Detect which cell encompasses the target text, then output its [x, y] center coordinate. 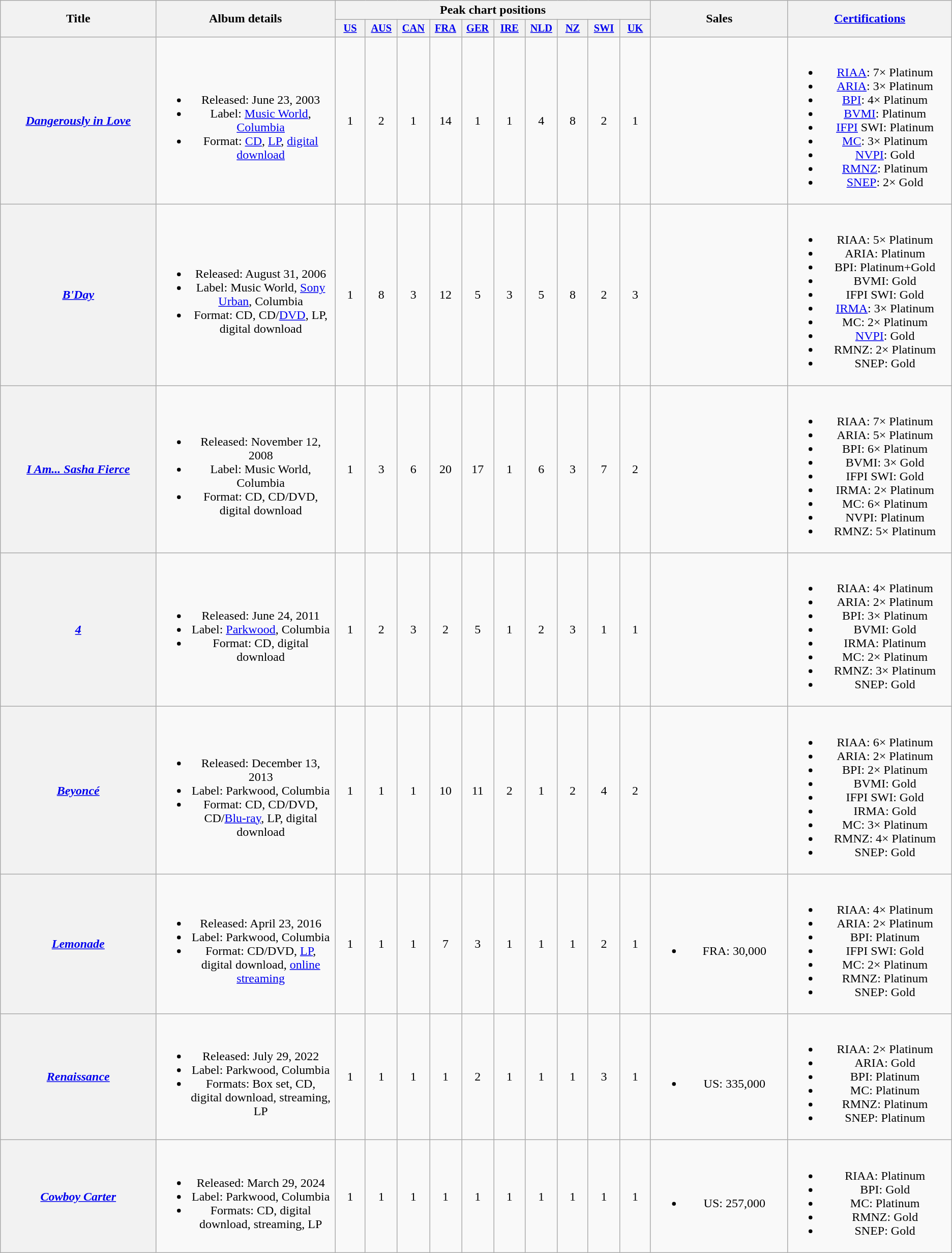
Peak chart positions [493, 10]
Released: March 29, 2024Label: Parkwood, ColumbiaFormats: CD, digital download, streaming, LP [246, 1197]
AUS [381, 28]
FRA [445, 28]
Renaissance [78, 1077]
Released: November 12, 2008Label: Music World, ColumbiaFormat: CD, CD/DVD, digital download [246, 469]
RIAA: 6× PlatinumARIA: 2× PlatinumBPI: 2× PlatinumBVMI: GoldIFPI SWI: GoldIRMA: GoldMC: 3× PlatinumRMNZ: 4× PlatinumSNEP: Gold [870, 791]
Title [78, 19]
Cowboy Carter [78, 1197]
GER [478, 28]
SWI [604, 28]
RIAA: 2× PlatinumARIA: GoldBPI: PlatinumMC: PlatinumRMNZ: PlatinumSNEP: Platinum [870, 1077]
RIAA: PlatinumBPI: GoldMC: PlatinumRMNZ: GoldSNEP: Gold [870, 1197]
10 [445, 791]
RIAA: 7× PlatinumARIA: 3× PlatinumBPI: 4× PlatinumBVMI: PlatinumIFPI SWI: PlatinumMC: 3× PlatinumNVPI: GoldRMNZ: PlatinumSNEP: 2× Gold [870, 120]
Released: December 13, 2013Label: Parkwood, ColumbiaFormat: CD, CD/DVD, CD/Blu-ray, LP, digital download [246, 791]
Beyoncé [78, 791]
I Am... Sasha Fierce [78, 469]
RIAA: 5× PlatinumARIA: PlatinumBPI: Platinum+GoldBVMI: GoldIFPI SWI: GoldIRMA: 3× PlatinumMC: 2× PlatinumNVPI: GoldRMNZ: 2× PlatinumSNEP: Gold [870, 295]
Certifications [870, 19]
Dangerously in Love [78, 120]
FRA: 30,000 [719, 944]
UK [636, 28]
14 [445, 120]
Released: June 24, 2011Label: Parkwood, ColumbiaFormat: CD, digital download [246, 630]
RIAA: 7× PlatinumARIA: 5× PlatinumBPI: 6× PlatinumBVMI: 3× GoldIFPI SWI: GoldIRMA: 2× PlatinumMC: 6× PlatinumNVPI: PlatinumRMNZ: 5× Platinum [870, 469]
Released: June 23, 2003Label: Music World, ColumbiaFormat: CD, LP, digital download [246, 120]
US: 335,000 [719, 1077]
Released: July 29, 2022Label: Parkwood, ColumbiaFormats: Box set, CD, digital download, streaming, LP [246, 1077]
NLD [541, 28]
Released: April 23, 2016Label: Parkwood, ColumbiaFormat: CD/DVD, LP, digital download, online streaming [246, 944]
RIAA: 4× PlatinumARIA: 2× PlatinumBPI: 3× PlatinumBVMI: GoldIRMA: PlatinumMC: 2× PlatinumRMNZ: 3× PlatinumSNEP: Gold [870, 630]
Lemonade [78, 944]
11 [478, 791]
12 [445, 295]
RIAA: 4× PlatinumARIA: 2× PlatinumBPI: PlatinumIFPI SWI: GoldMC: 2× PlatinumRMNZ: PlatinumSNEP: Gold [870, 944]
IRE [510, 28]
20 [445, 469]
US [350, 28]
US: 257,000 [719, 1197]
Released: August 31, 2006Label: Music World, Sony Urban, ColumbiaFormat: CD, CD/DVD, LP, digital download [246, 295]
CAN [413, 28]
B'Day [78, 295]
Album details [246, 19]
17 [478, 469]
Sales [719, 19]
NZ [573, 28]
